Extract the (X, Y) coordinate from the center of the cell holding the provided text.  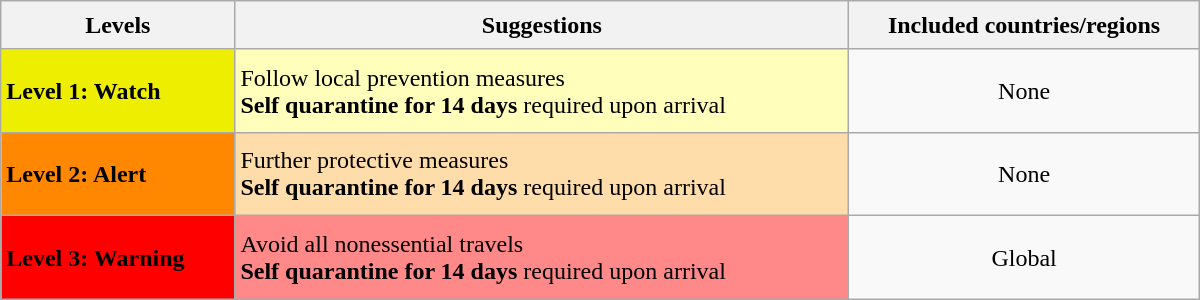
Levels (118, 26)
Level 3: Warning (118, 258)
Avoid all nonessential travelsSelf quarantine for 14 days required upon arrival (542, 258)
Included countries/regions (1024, 26)
Follow local prevention measuresSelf quarantine for 14 days required upon arrival (542, 90)
Level 2: Alert (118, 174)
Global (1024, 258)
Level 1: Watch (118, 90)
Suggestions (542, 26)
Further protective measuresSelf quarantine for 14 days required upon arrival (542, 174)
